Scan for the cell matching the given text and deliver its [X, Y] coordinate at center. 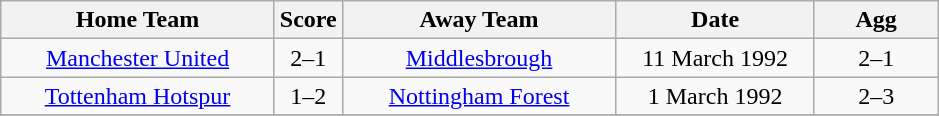
Score [308, 20]
Manchester United [138, 58]
11 March 1992 [716, 58]
Tottenham Hotspur [138, 96]
2–3 [876, 96]
Agg [876, 20]
Home Team [138, 20]
1–2 [308, 96]
Date [716, 20]
Away Team [479, 20]
Nottingham Forest [479, 96]
Middlesbrough [479, 58]
1 March 1992 [716, 96]
